Locate the cell with the specified text and output its [x, y] center coordinate. 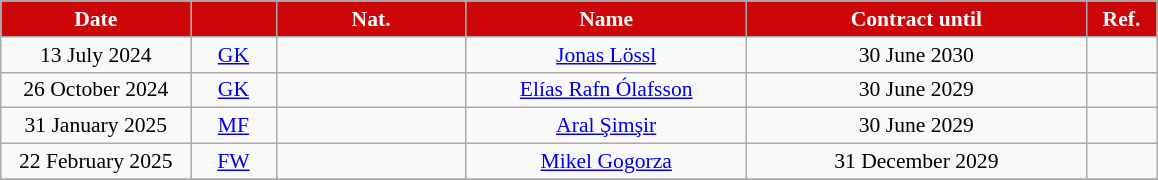
31 January 2025 [96, 126]
Mikel Gogorza [606, 162]
Contract until [916, 19]
Name [606, 19]
26 October 2024 [96, 90]
13 July 2024 [96, 55]
Date [96, 19]
Jonas Lössl [606, 55]
31 December 2029 [916, 162]
30 June 2030 [916, 55]
MF [234, 126]
Nat. [371, 19]
Ref. [1121, 19]
22 February 2025 [96, 162]
FW [234, 162]
Aral Şimşir [606, 126]
Elías Rafn Ólafsson [606, 90]
